Provide the [x, y] coordinate of the cell's center where the given text is located.  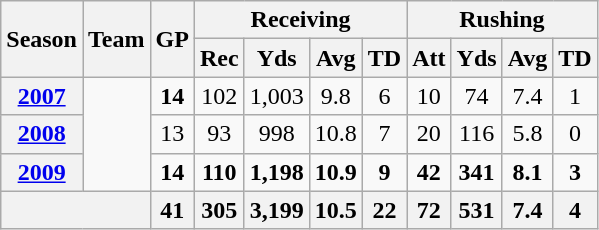
Receiving [300, 20]
341 [476, 172]
74 [476, 96]
4 [575, 210]
6 [384, 96]
9.8 [336, 96]
93 [219, 134]
Season [42, 39]
10 [429, 96]
5.8 [528, 134]
3,199 [276, 210]
2007 [42, 96]
2008 [42, 134]
531 [476, 210]
41 [172, 210]
1,198 [276, 172]
Rushing [502, 20]
7 [384, 134]
3 [575, 172]
1,003 [276, 96]
998 [276, 134]
Team [116, 39]
Att [429, 58]
2009 [42, 172]
10.5 [336, 210]
22 [384, 210]
Rec [219, 58]
0 [575, 134]
102 [219, 96]
20 [429, 134]
10.9 [336, 172]
9 [384, 172]
GP [172, 39]
8.1 [528, 172]
42 [429, 172]
1 [575, 96]
110 [219, 172]
10.8 [336, 134]
72 [429, 210]
13 [172, 134]
305 [219, 210]
116 [476, 134]
